For the text-containing cell, return its midpoint in [x, y] coordinate format. 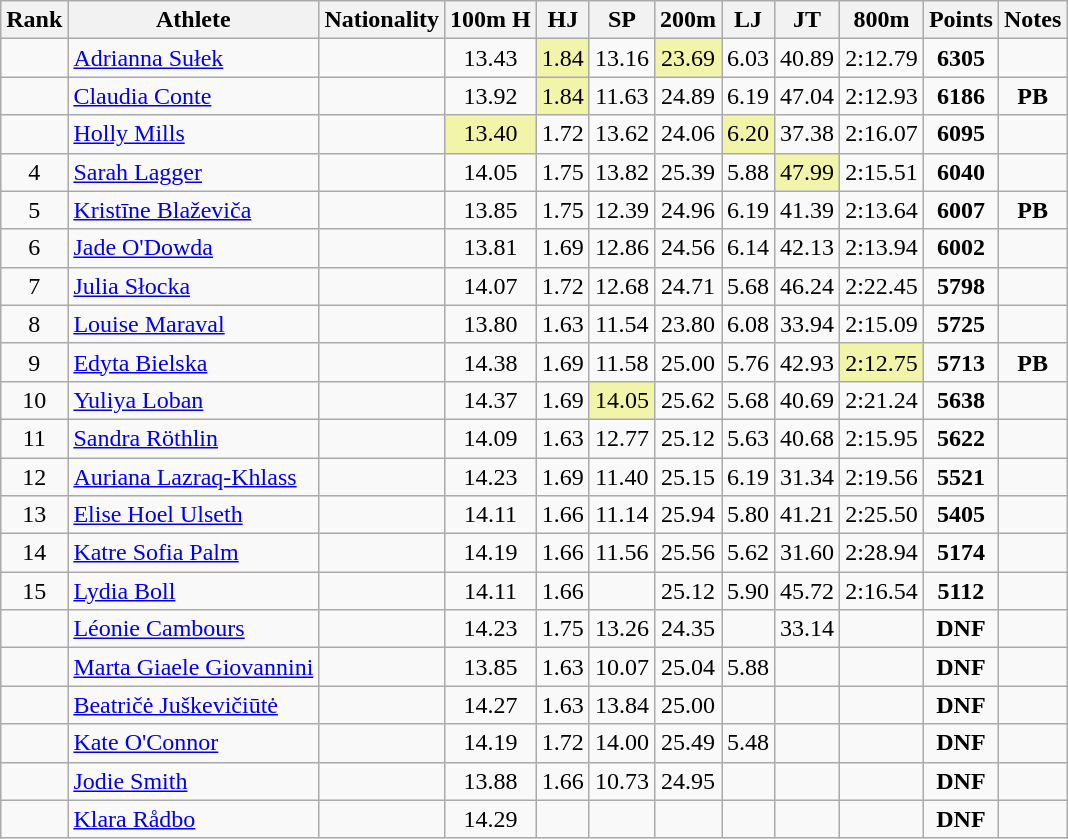
5112 [960, 591]
6040 [960, 172]
11.40 [622, 477]
13.81 [491, 248]
SP [622, 20]
13.92 [491, 96]
25.62 [688, 400]
Auriana Lazraq-Khlass [194, 477]
Marta Giaele Giovannini [194, 667]
Points [960, 20]
Beatričė Juškevičiūtė [194, 705]
5713 [960, 362]
12.39 [622, 210]
25.15 [688, 477]
6 [34, 248]
2:15.51 [882, 172]
Kate O'Connor [194, 743]
13.80 [491, 324]
10.07 [622, 667]
4 [34, 172]
HJ [562, 20]
11.14 [622, 515]
5.80 [748, 515]
5638 [960, 400]
5.90 [748, 591]
25.39 [688, 172]
11.63 [622, 96]
5405 [960, 515]
37.38 [808, 134]
11.56 [622, 553]
Lydia Boll [194, 591]
12.77 [622, 438]
25.49 [688, 743]
24.89 [688, 96]
14 [34, 553]
13.16 [622, 58]
Klara Rådbo [194, 819]
12.68 [622, 286]
5725 [960, 324]
Julia Słocka [194, 286]
46.24 [808, 286]
Yuliya Loban [194, 400]
6095 [960, 134]
Claudia Conte [194, 96]
47.04 [808, 96]
Elise Hoel Ulseth [194, 515]
14.09 [491, 438]
2:21.24 [882, 400]
25.04 [688, 667]
Nationality [382, 20]
9 [34, 362]
33.94 [808, 324]
Sandra Röthlin [194, 438]
14.37 [491, 400]
24.56 [688, 248]
Adrianna Sułek [194, 58]
31.34 [808, 477]
5521 [960, 477]
25.56 [688, 553]
42.93 [808, 362]
41.21 [808, 515]
14.38 [491, 362]
12 [34, 477]
2:22.45 [882, 286]
13 [34, 515]
Katre Sofia Palm [194, 553]
2:13.94 [882, 248]
6.03 [748, 58]
10.73 [622, 781]
5 [34, 210]
6002 [960, 248]
Rank [34, 20]
13.82 [622, 172]
24.96 [688, 210]
14.29 [491, 819]
Jodie Smith [194, 781]
13.43 [491, 58]
24.71 [688, 286]
5798 [960, 286]
31.60 [808, 553]
800m [882, 20]
6305 [960, 58]
6.08 [748, 324]
2:25.50 [882, 515]
2:13.64 [882, 210]
12.86 [622, 248]
Holly Mills [194, 134]
2:28.94 [882, 553]
8 [34, 324]
24.95 [688, 781]
Sarah Lagger [194, 172]
6.14 [748, 248]
5622 [960, 438]
5.63 [748, 438]
2:16.07 [882, 134]
40.69 [808, 400]
14.00 [622, 743]
2:12.75 [882, 362]
Notes [1032, 20]
11 [34, 438]
14.27 [491, 705]
JT [808, 20]
6186 [960, 96]
40.89 [808, 58]
13.88 [491, 781]
13.26 [622, 629]
5174 [960, 553]
Jade O'Dowda [194, 248]
2:16.54 [882, 591]
13.62 [622, 134]
24.06 [688, 134]
5.76 [748, 362]
200m [688, 20]
47.99 [808, 172]
13.84 [622, 705]
6.20 [748, 134]
Athlete [194, 20]
7 [34, 286]
15 [34, 591]
2:12.79 [882, 58]
41.39 [808, 210]
LJ [748, 20]
10 [34, 400]
2:15.09 [882, 324]
23.80 [688, 324]
24.35 [688, 629]
2:19.56 [882, 477]
Kristīne Blaževiča [194, 210]
11.58 [622, 362]
11.54 [622, 324]
5.62 [748, 553]
33.14 [808, 629]
Edyta Bielska [194, 362]
2:15.95 [882, 438]
Louise Maraval [194, 324]
100m H [491, 20]
Léonie Cambours [194, 629]
40.68 [808, 438]
23.69 [688, 58]
6007 [960, 210]
25.94 [688, 515]
13.40 [491, 134]
2:12.93 [882, 96]
5.48 [748, 743]
14.07 [491, 286]
42.13 [808, 248]
45.72 [808, 591]
